Return the [x, y] coordinate for the center point of the cell that contains the specified text.  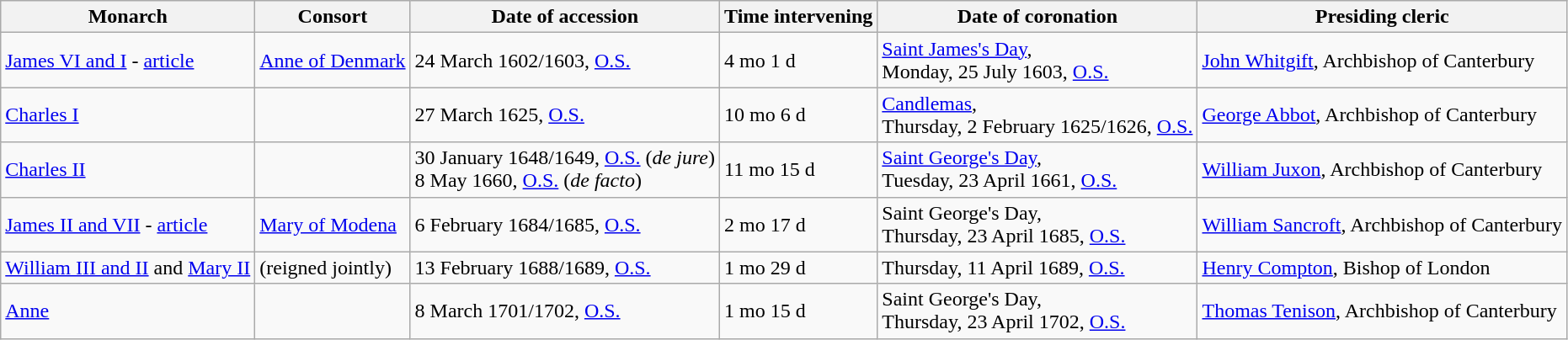
2 mo 17 d [798, 224]
10 mo 6 d [798, 114]
William Sancroft, Archbishop of Canterbury [1383, 224]
Saint James's Day,Monday, 25 July 1603, O.S. [1037, 61]
Date of accession [564, 17]
Anne [128, 311]
24 March 1602/1603, O.S. [564, 61]
Henry Compton, Bishop of London [1383, 268]
William Juxon, Archbishop of Canterbury [1383, 170]
John Whitgift, Archbishop of Canterbury [1383, 61]
30 January 1648/1649, O.S. (de jure)8 May 1660, O.S. (de facto) [564, 170]
Charles I [128, 114]
(reigned jointly) [333, 268]
13 February 1688/1689, O.S. [564, 268]
Candlemas,Thursday, 2 February 1625/1626, O.S. [1037, 114]
Thomas Tenison, Archbishop of Canterbury [1383, 311]
Date of coronation [1037, 17]
4 mo 1 d [798, 61]
Time intervening [798, 17]
11 mo 15 d [798, 170]
Presiding cleric [1383, 17]
Anne of Denmark [333, 61]
Thursday, 11 April 1689, O.S. [1037, 268]
6 February 1684/1685, O.S. [564, 224]
William III and II and Mary II [128, 268]
Consort [333, 17]
George Abbot, Archbishop of Canterbury [1383, 114]
8 March 1701/1702, O.S. [564, 311]
James VI and I - article [128, 61]
Monarch [128, 17]
Mary of Modena [333, 224]
1 mo 15 d [798, 311]
1 mo 29 d [798, 268]
Saint George's Day,Tuesday, 23 April 1661, O.S. [1037, 170]
Saint George's Day,Thursday, 23 April 1702, O.S. [1037, 311]
Saint George's Day,Thursday, 23 April 1685, O.S. [1037, 224]
Charles II [128, 170]
James II and VII - article [128, 224]
27 March 1625, O.S. [564, 114]
